For the text-containing cell, return its midpoint in (x, y) coordinate format. 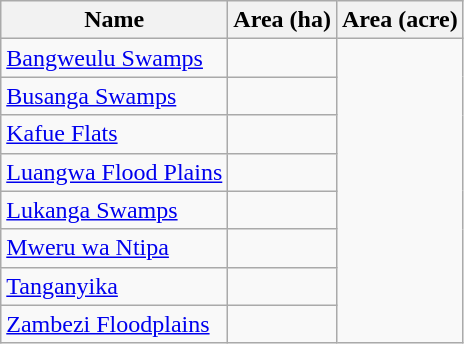
Zambezi Floodplains (114, 324)
Luangwa Flood Plains (114, 172)
Kafue Flats (114, 134)
Name (114, 20)
Busanga Swamps (114, 96)
Tanganyika (114, 286)
Mweru wa Ntipa (114, 248)
Lukanga Swamps (114, 210)
Area (acre) (400, 20)
Area (ha) (282, 20)
Bangweulu Swamps (114, 58)
